From the cell containing the given text, extract its center point as (x, y) coordinate. 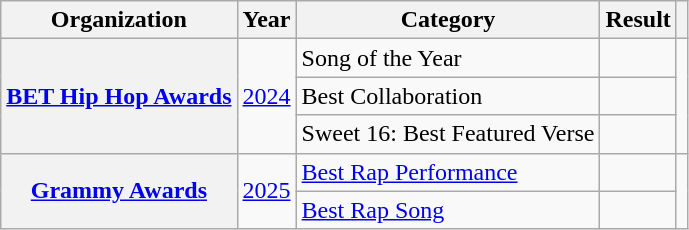
Organization (119, 20)
Year (266, 20)
Sweet 16: Best Featured Verse (448, 134)
Grammy Awards (119, 191)
BET Hip Hop Awards (119, 96)
2025 (266, 191)
Song of the Year (448, 58)
Best Rap Performance (448, 172)
2024 (266, 96)
Result (638, 20)
Category (448, 20)
Best Rap Song (448, 210)
Best Collaboration (448, 96)
